Scan for the cell matching the given text and deliver its (x, y) coordinate at center. 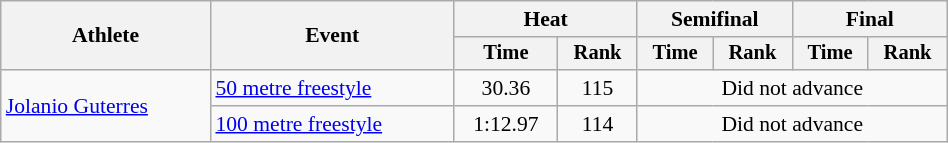
50 metre freestyle (332, 88)
Jolanio Guterres (106, 106)
Athlete (106, 36)
1:12.97 (506, 124)
Heat (546, 19)
115 (598, 88)
Semifinal (714, 19)
Final (870, 19)
100 metre freestyle (332, 124)
Event (332, 36)
114 (598, 124)
30.36 (506, 88)
